Output the (x, y) coordinate of the center of the cell containing the given text.  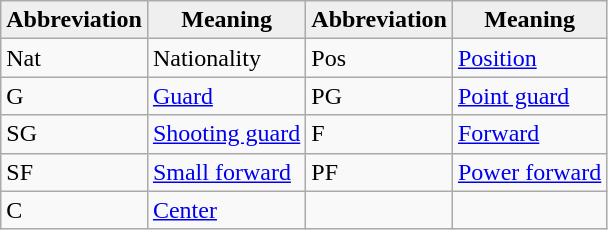
Guard (226, 96)
Point guard (529, 96)
C (74, 210)
Position (529, 58)
SG (74, 134)
F (380, 134)
SF (74, 172)
Power forward (529, 172)
PG (380, 96)
Shooting guard (226, 134)
Forward (529, 134)
Pos (380, 58)
Nat (74, 58)
G (74, 96)
Small forward (226, 172)
Nationality (226, 58)
PF (380, 172)
Center (226, 210)
